Identify which cell holds the provided text, then report its (X, Y) central coordinate. 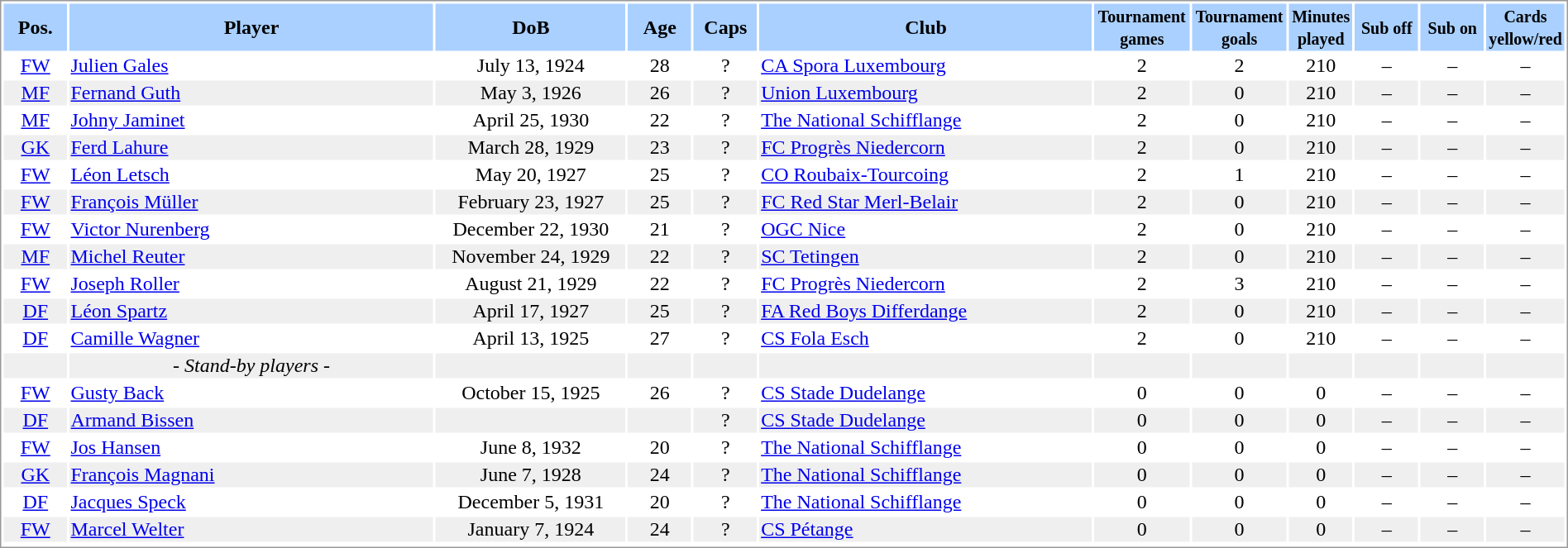
Jos Hansen (251, 447)
April 17, 1927 (531, 312)
Age (660, 26)
Sub off (1386, 26)
May 20, 1927 (531, 174)
May 3, 1926 (531, 93)
Tournamentgoals (1239, 26)
Michel Reuter (251, 257)
Armand Bissen (251, 421)
November 24, 1929 (531, 257)
Club (926, 26)
Tournamentgames (1141, 26)
February 23, 1927 (531, 203)
Victor Nurenberg (251, 229)
Union Luxembourg (926, 93)
CS Fola Esch (926, 338)
March 28, 1929 (531, 148)
July 13, 1924 (531, 65)
DoB (531, 26)
June 8, 1932 (531, 447)
June 7, 1928 (531, 475)
Fernand Guth (251, 93)
December 22, 1930 (531, 229)
January 7, 1924 (531, 530)
CO Roubaix-Tourcoing (926, 174)
Cardsyellow/red (1526, 26)
Minutesplayed (1322, 26)
Camille Wagner (251, 338)
December 5, 1931 (531, 502)
Caps (726, 26)
Ferd Lahure (251, 148)
OGC Nice (926, 229)
21 (660, 229)
27 (660, 338)
23 (660, 148)
Léon Spartz (251, 312)
Sub on (1452, 26)
Julien Gales (251, 65)
Gusty Back (251, 393)
28 (660, 65)
- Stand-by players - (251, 366)
August 21, 1929 (531, 284)
April 13, 1925 (531, 338)
Marcel Welter (251, 530)
1 (1239, 174)
Pos. (35, 26)
Jacques Speck (251, 502)
CA Spora Luxembourg (926, 65)
François Müller (251, 203)
April 25, 1930 (531, 120)
Johny Jaminet (251, 120)
3 (1239, 284)
Joseph Roller (251, 284)
CS Pétange (926, 530)
October 15, 1925 (531, 393)
SC Tetingen (926, 257)
FC Red Star Merl-Belair (926, 203)
Léon Letsch (251, 174)
Player (251, 26)
FA Red Boys Differdange (926, 312)
François Magnani (251, 475)
